Locate the cell with the specified text and output its [X, Y] center coordinate. 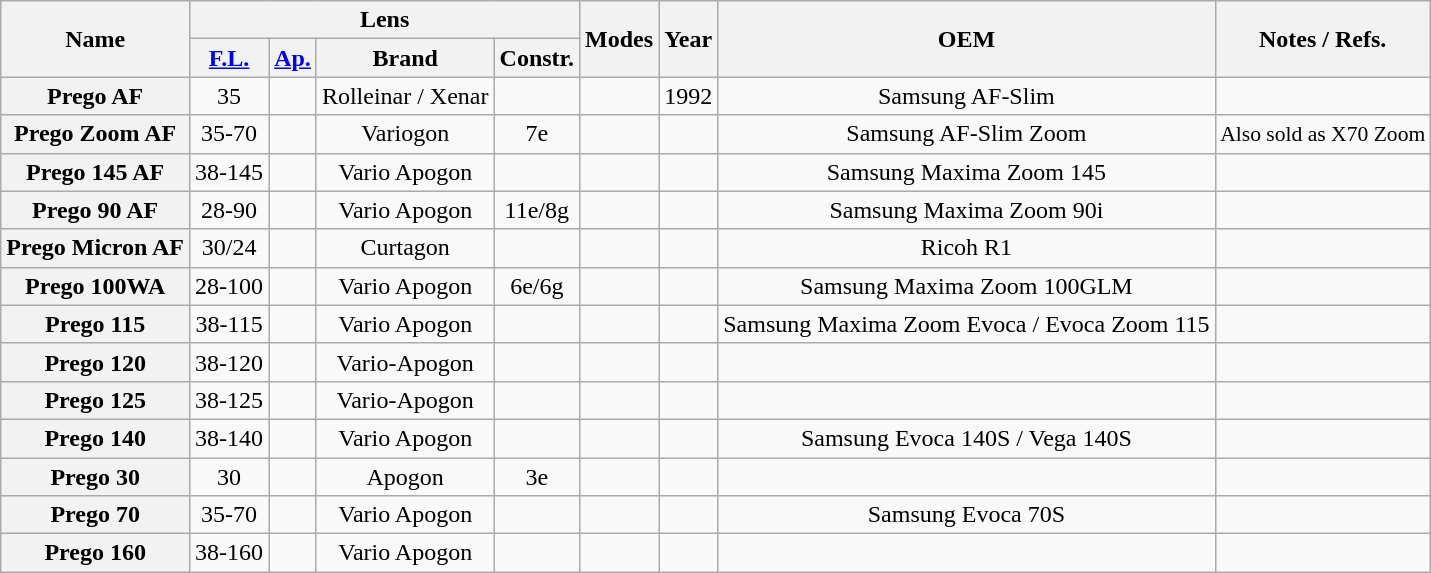
Prego 70 [96, 515]
Curtagon [405, 248]
Prego 140 [96, 438]
Prego 100WA [96, 286]
Ap. [293, 58]
3e [537, 477]
Samsung Maxima Zoom Evoca / Evoca Zoom 115 [966, 324]
38-160 [230, 553]
Ricoh R1 [966, 248]
38-125 [230, 400]
Constr. [537, 58]
Modes [620, 39]
Prego 145 AF [96, 172]
Prego 120 [96, 362]
Prego AF [96, 96]
7e [537, 134]
Prego 160 [96, 553]
Samsung Maxima Zoom 145 [966, 172]
28-100 [230, 286]
38-120 [230, 362]
Name [96, 39]
Apogon [405, 477]
Prego 90 AF [96, 210]
F.L. [230, 58]
Prego Micron AF [96, 248]
Prego Zoom AF [96, 134]
Samsung Maxima Zoom 100GLM [966, 286]
Prego 125 [96, 400]
Samsung AF-Slim [966, 96]
Samsung Evoca 70S [966, 515]
30/24 [230, 248]
Samsung AF-Slim Zoom [966, 134]
Samsung Maxima Zoom 90i [966, 210]
Variogon [405, 134]
Notes / Refs. [1322, 39]
38-145 [230, 172]
28-90 [230, 210]
38-115 [230, 324]
6e/6g [537, 286]
Samsung Evoca 140S / Vega 140S [966, 438]
30 [230, 477]
Year [688, 39]
11e/8g [537, 210]
Rolleinar / Xenar [405, 96]
Lens [385, 20]
35 [230, 96]
Also sold as X70 Zoom [1322, 134]
Prego 30 [96, 477]
OEM [966, 39]
38-140 [230, 438]
Prego 115 [96, 324]
Brand [405, 58]
1992 [688, 96]
